From the cell containing the given text, extract its center point as (x, y) coordinate. 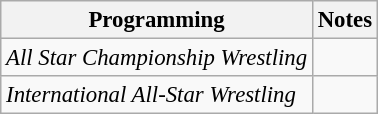
International All-Star Wrestling (157, 95)
Notes (344, 20)
All Star Championship Wrestling (157, 58)
Programming (157, 20)
